Determine the (X, Y) coordinate at the center of the cell enclosing the given text.  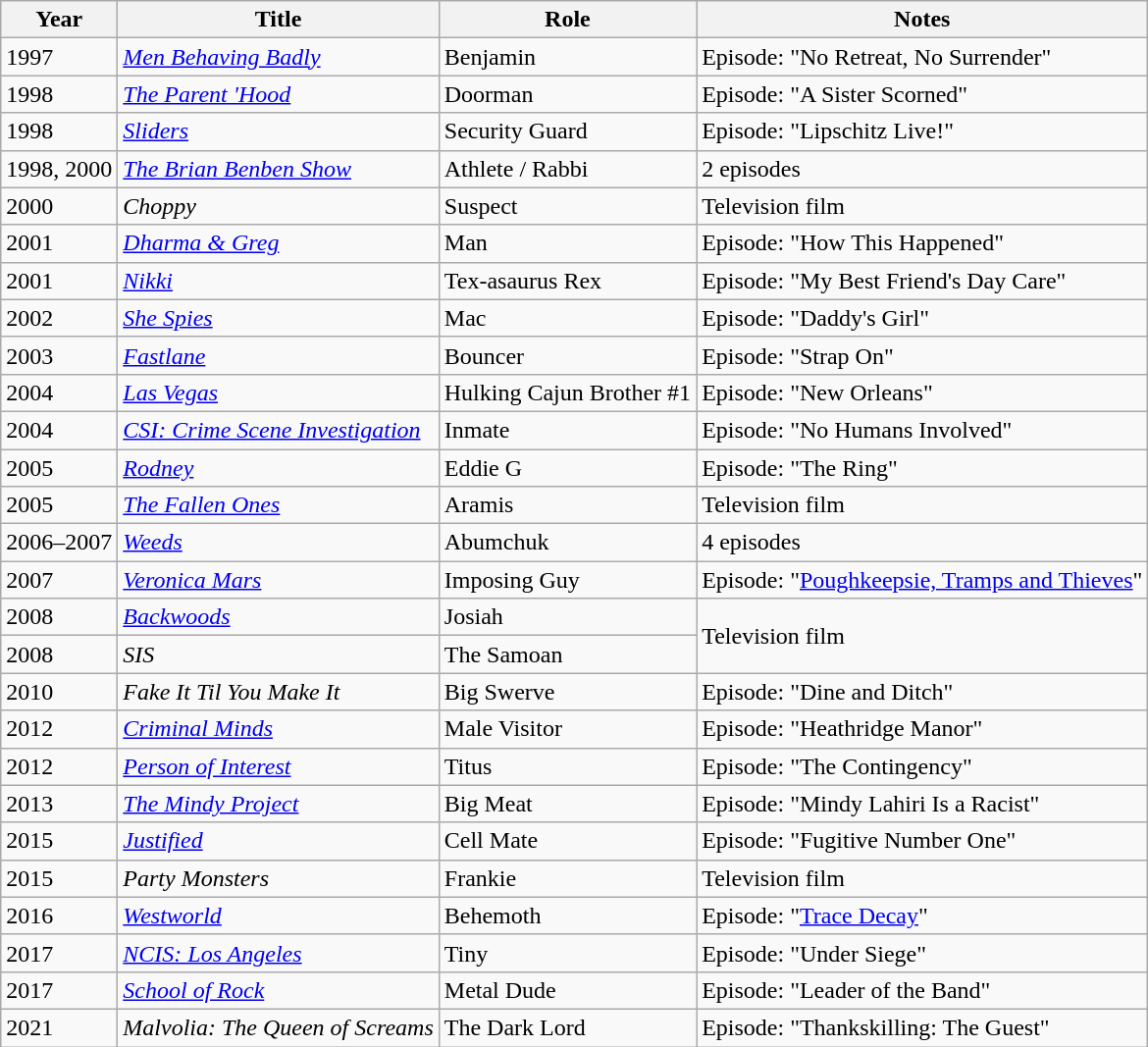
Josiah (567, 617)
Episode: "The Ring" (922, 468)
Benjamin (567, 57)
Year (59, 20)
2000 (59, 206)
The Mindy Project (279, 804)
Episode: "New Orleans" (922, 393)
Las Vegas (279, 393)
Doorman (567, 94)
Episode: "Mindy Lahiri Is a Racist" (922, 804)
Episode: "No Retreat, No Surrender" (922, 57)
Rodney (279, 468)
The Fallen Ones (279, 505)
Aramis (567, 505)
Episode: "Under Siege" (922, 953)
2010 (59, 692)
Episode: "No Humans Involved" (922, 430)
Episode: "Strap On" (922, 355)
Episode: "The Contingency" (922, 766)
Choppy (279, 206)
Person of Interest (279, 766)
Sliders (279, 131)
2002 (59, 318)
SIS (279, 654)
Male Visitor (567, 729)
Backwoods (279, 617)
Titus (567, 766)
4 episodes (922, 543)
Hulking Cajun Brother #1 (567, 393)
Bouncer (567, 355)
Episode: "Lipschitz Live!" (922, 131)
Episode: "My Best Friend's Day Care" (922, 281)
Inmate (567, 430)
Fake It Til You Make It (279, 692)
Malvolia: The Queen of Screams (279, 1027)
2006–2007 (59, 543)
Metal Dude (567, 990)
Episode: "Thankskilling: The Guest" (922, 1027)
Dharma & Greg (279, 243)
2 episodes (922, 169)
2021 (59, 1027)
2003 (59, 355)
The Brian Benben Show (279, 169)
She Spies (279, 318)
Tex-asaurus Rex (567, 281)
Title (279, 20)
2016 (59, 916)
Nikki (279, 281)
Episode: "Dine and Ditch" (922, 692)
Behemoth (567, 916)
Justified (279, 841)
School of Rock (279, 990)
Big Meat (567, 804)
Episode: "Trace Decay" (922, 916)
NCIS: Los Angeles (279, 953)
Role (567, 20)
The Parent 'Hood (279, 94)
Cell Mate (567, 841)
1997 (59, 57)
Tiny (567, 953)
Mac (567, 318)
Westworld (279, 916)
2013 (59, 804)
Episode: "A Sister Scorned" (922, 94)
Episode: "Poughkeepsie, Tramps and Thieves" (922, 580)
Notes (922, 20)
Frankie (567, 878)
Eddie G (567, 468)
Episode: "Heathridge Manor" (922, 729)
Men Behaving Badly (279, 57)
Criminal Minds (279, 729)
Imposing Guy (567, 580)
The Dark Lord (567, 1027)
Episode: "Leader of the Band" (922, 990)
Weeds (279, 543)
2007 (59, 580)
Abumchuk (567, 543)
Episode: "Daddy's Girl" (922, 318)
Veronica Mars (279, 580)
Athlete / Rabbi (567, 169)
Party Monsters (279, 878)
1998, 2000 (59, 169)
Security Guard (567, 131)
Fastlane (279, 355)
Man (567, 243)
The Samoan (567, 654)
Episode: "Fugitive Number One" (922, 841)
Episode: "How This Happened" (922, 243)
Suspect (567, 206)
Big Swerve (567, 692)
CSI: Crime Scene Investigation (279, 430)
